Pinpoint the cell where the given text exists, returning its [x, y] midpoint coordinate. 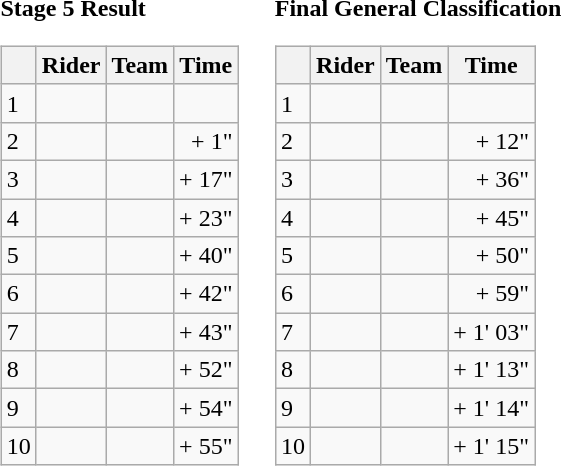
+ 50" [492, 256]
+ 1' 13" [492, 370]
+ 54" [206, 408]
+ 17" [206, 179]
+ 55" [206, 446]
+ 59" [492, 294]
+ 42" [206, 294]
+ 23" [206, 217]
+ 1' 14" [492, 408]
+ 36" [492, 179]
+ 40" [206, 256]
+ 43" [206, 332]
+ 1' 15" [492, 446]
+ 1' 03" [492, 332]
+ 1" [206, 141]
+ 12" [492, 141]
+ 52" [206, 370]
+ 45" [492, 217]
